Search for the cell housing the specified text and yield its (x, y) center coordinate. 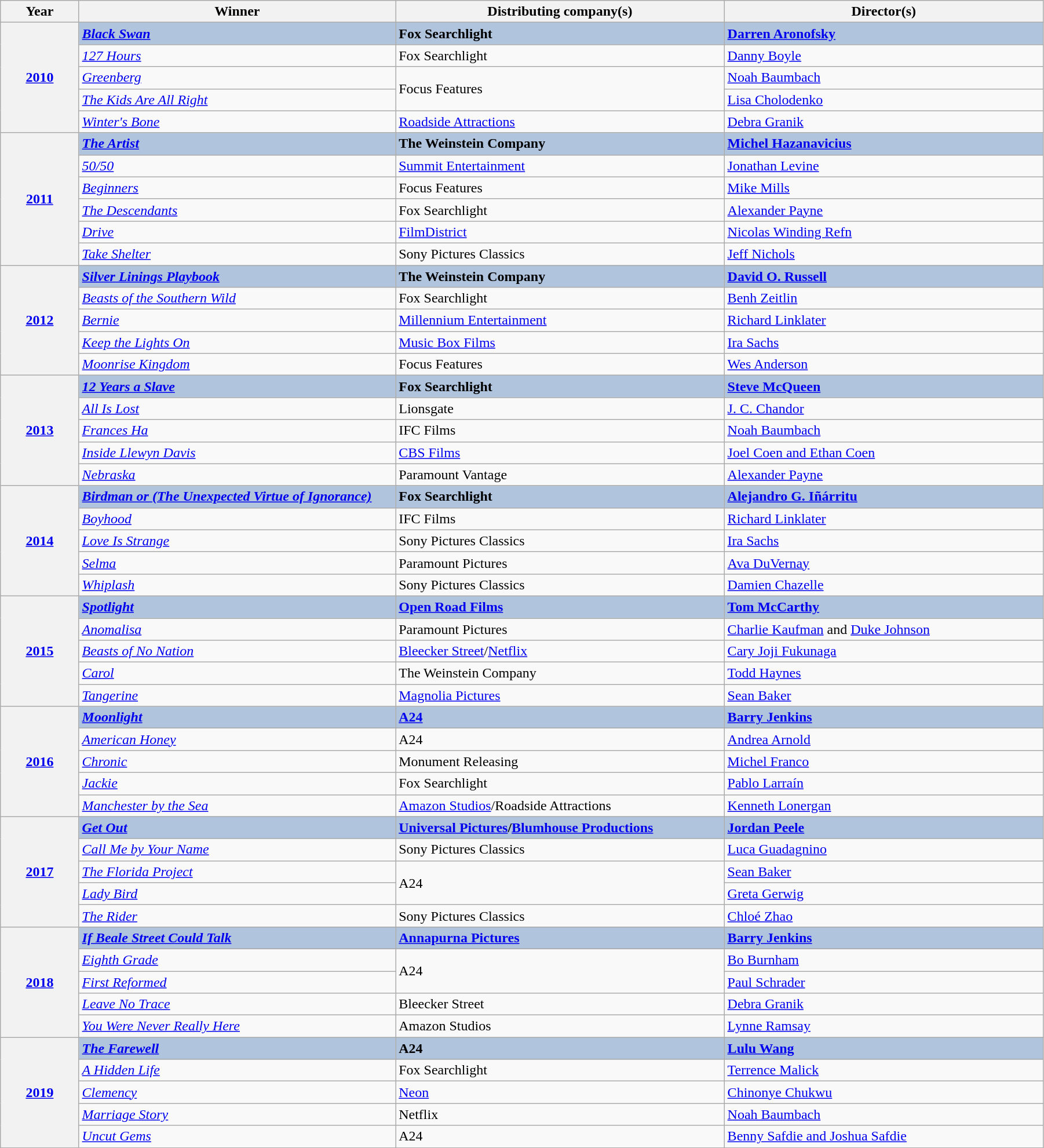
Bernie (238, 320)
Spotlight (238, 607)
Selma (238, 563)
Frances Ha (238, 431)
Benh Zeitlin (884, 298)
Jonathan Levine (884, 166)
Benny Safdie and Joshua Safdie (884, 1136)
Eighth Grade (238, 960)
Open Road Films (560, 607)
Amazon Studios/Roadside Attractions (560, 806)
Michel Franco (884, 761)
Kenneth Lonergan (884, 806)
Carol (238, 673)
Winter's Bone (238, 122)
Chloé Zhao (884, 916)
Jeff Nichols (884, 254)
All Is Lost (238, 409)
2018 (39, 982)
Boyhood (238, 519)
Joel Coen and Ethan Coen (884, 453)
CBS Films (560, 453)
Andrea Arnold (884, 739)
The Kids Are All Right (238, 100)
FilmDistrict (560, 232)
Paul Schrader (884, 982)
Bleecker Street (560, 1004)
Netflix (560, 1114)
Roadside Attractions (560, 122)
12 Years a Slave (238, 387)
Millennium Entertainment (560, 320)
2012 (39, 320)
2016 (39, 761)
Charlie Kaufman and Duke Johnson (884, 629)
Clemency (238, 1092)
Pablo Larraín (884, 783)
Lisa Cholodenko (884, 100)
Chronic (238, 761)
Steve McQueen (884, 387)
2015 (39, 651)
2014 (39, 541)
2010 (39, 78)
Bo Burnham (884, 960)
Cary Joji Fukunaga (884, 651)
Paramount Vantage (560, 475)
127 Hours (238, 56)
Inside Llewyn Davis (238, 453)
2011 (39, 199)
American Honey (238, 739)
Universal Pictures/Blumhouse Productions (560, 828)
Nebraska (238, 475)
Take Shelter (238, 254)
Bleecker Street/Netflix (560, 651)
Music Box Films (560, 342)
Darren Aronofsky (884, 34)
Damien Chazelle (884, 585)
J. C. Chandor (884, 409)
Tom McCarthy (884, 607)
Lynne Ramsay (884, 1026)
Beginners (238, 188)
The Farewell (238, 1048)
Whiplash (238, 585)
Amazon Studios (560, 1026)
Black Swan (238, 34)
Lady Bird (238, 894)
Neon (560, 1092)
Moonrise Kingdom (238, 365)
Moonlight (238, 717)
Anomalisa (238, 629)
Beasts of No Nation (238, 651)
Beasts of the Southern Wild (238, 298)
Keep the Lights On (238, 342)
The Florida Project (238, 872)
Mike Mills (884, 188)
Chinonye Chukwu (884, 1092)
Alejandro G. Iñárritu (884, 497)
Annapurna Pictures (560, 938)
Lionsgate (560, 409)
Luca Guadagnino (884, 850)
The Rider (238, 916)
Tangerine (238, 695)
Year (39, 12)
Lulu Wang (884, 1048)
Drive (238, 232)
Jordan Peele (884, 828)
Monument Releasing (560, 761)
Director(s) (884, 12)
Distributing company(s) (560, 12)
Summit Entertainment (560, 166)
Ava DuVernay (884, 563)
Danny Boyle (884, 56)
Silver Linings Playbook (238, 276)
Todd Haynes (884, 673)
2017 (39, 872)
Wes Anderson (884, 365)
A Hidden Life (238, 1070)
Call Me by Your Name (238, 850)
Winner (238, 12)
The Descendants (238, 210)
Get Out (238, 828)
Nicolas Winding Refn (884, 232)
2019 (39, 1092)
Marriage Story (238, 1114)
Leave No Trace (238, 1004)
Michel Hazanavicius (884, 144)
Manchester by the Sea (238, 806)
Love Is Strange (238, 541)
Terrence Malick (884, 1070)
2013 (39, 431)
You Were Never Really Here (238, 1026)
Birdman or (The Unexpected Virtue of Ignorance) (238, 497)
David O. Russell (884, 276)
Jackie (238, 783)
Greenberg (238, 78)
Magnolia Pictures (560, 695)
First Reformed (238, 982)
Uncut Gems (238, 1136)
Greta Gerwig (884, 894)
The Artist (238, 144)
50/50 (238, 166)
If Beale Street Could Talk (238, 938)
